For the text-containing cell, return its midpoint in (x, y) coordinate format. 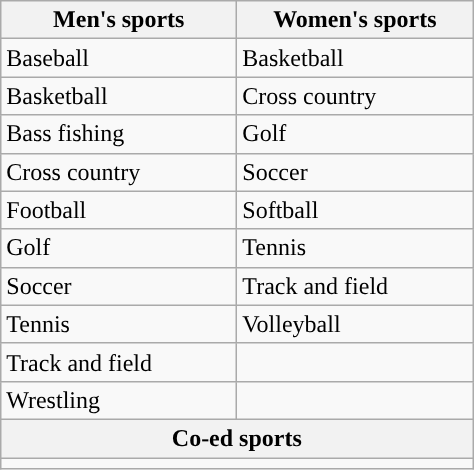
Co-ed sports (237, 438)
Baseball (119, 58)
Men's sports (119, 20)
Football (119, 210)
Volleyball (355, 324)
Wrestling (119, 400)
Softball (355, 210)
Bass fishing (119, 134)
Women's sports (355, 20)
